Find where the given text appears and provide that cell's center as [X, Y] coordinate. 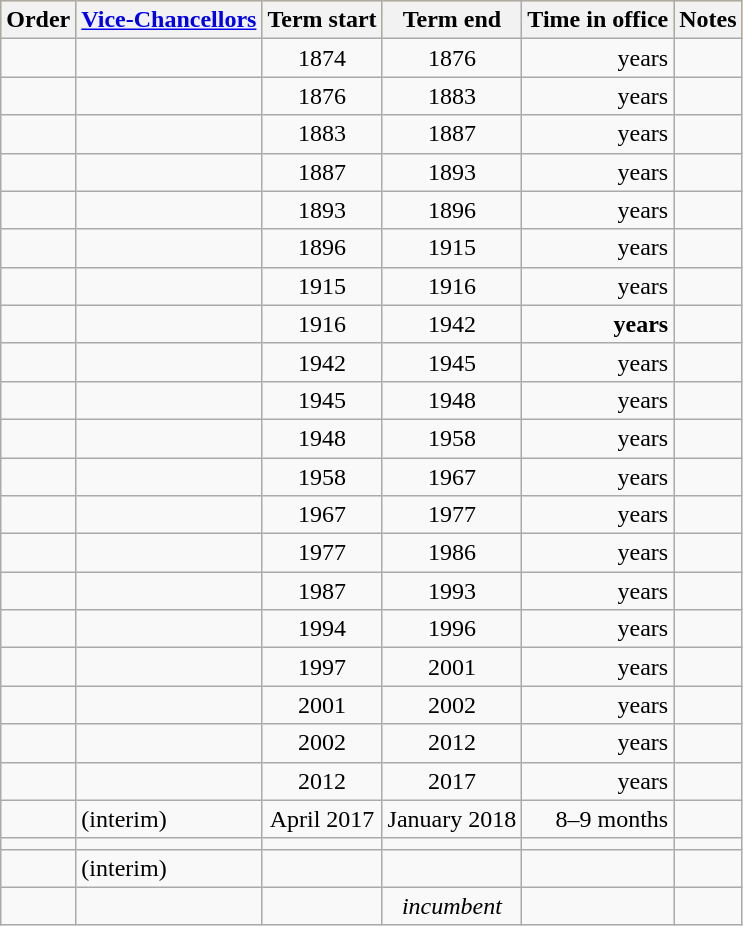
April 2017 [322, 819]
1874 [322, 58]
1986 [452, 553]
2017 [452, 781]
January 2018 [452, 819]
Order [38, 20]
8–9 months [598, 819]
Term start [322, 20]
Notes [708, 20]
Time in office [598, 20]
1987 [322, 591]
1994 [322, 629]
Vice-Chancellors [169, 20]
Term end [452, 20]
incumbent [452, 906]
1996 [452, 629]
1997 [322, 667]
1993 [452, 591]
